Scan for the cell matching the given text and deliver its (X, Y) coordinate at center. 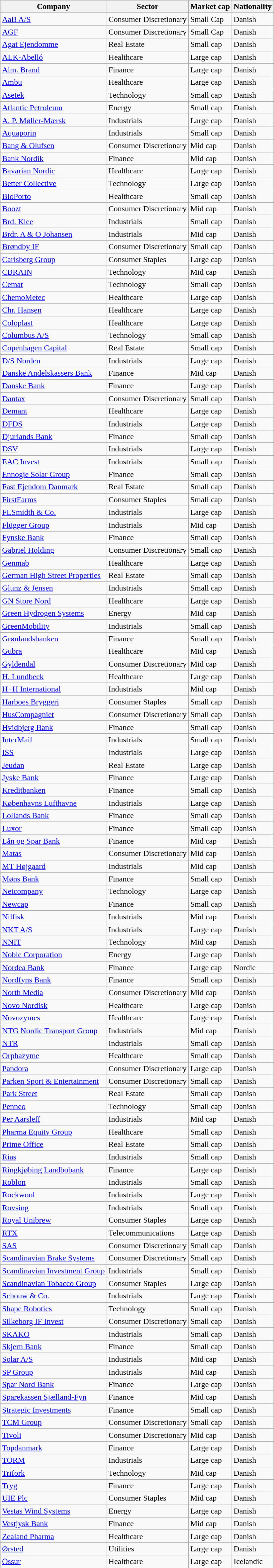
Shape Robotics (53, 1309)
GN Store Nord (53, 601)
Fynske Bank (53, 537)
ISS (53, 752)
MT Højgaard (53, 866)
Kreditbanken (53, 790)
Demant (53, 411)
Boozt (53, 209)
Grønlandsbanken (53, 639)
NTR (53, 1043)
Bang & Olufsen (53, 145)
HusCompagniet (53, 714)
Sparekassen Sjælland-Fyn (53, 1397)
Prime Office (53, 1144)
Pharma Equity Group (53, 1132)
Copenhagen Capital (53, 348)
Carlsberg Group (53, 259)
Alm. Brand (53, 70)
Brøndby IF (53, 247)
SAS (53, 1245)
Luxor (53, 828)
Park Street (53, 1094)
A. P. Møller-Mærsk (53, 120)
Nordea Bank (53, 968)
Atlantic Petroleum (53, 108)
North Media (53, 993)
Genmab (53, 563)
DSV (53, 449)
Orphazyme (53, 1056)
Novo Nordisk (53, 1005)
UIE Plc (53, 1498)
Scandinavian Tobacco Group (53, 1283)
Netcompany (53, 891)
Topdanmark (53, 1448)
Newcap (53, 904)
Scandinavian Investment Group (53, 1271)
Lån og Spar Bank (53, 841)
Össur (53, 1561)
Columbus A/S (53, 335)
DFDS (53, 424)
Scandinavian Brake Systems (53, 1258)
Harboes Bryggeri (53, 702)
Spar Nord Bank (53, 1385)
Trifork (53, 1473)
Brdr. A & O Johansen (53, 234)
Zealand Pharma (53, 1536)
NKT A/S (53, 929)
NTG Nordic Transport Group (53, 1031)
Pandora (53, 1068)
Nordfyns Bank (53, 980)
Nordic (253, 968)
Nationality (253, 7)
Aquaporin (53, 133)
Better Collective (53, 184)
Coloplast (53, 323)
Matas (53, 854)
Market cap (210, 7)
Strategic Investments (53, 1410)
H+H International (53, 689)
Dantax (53, 399)
Solar A/S (53, 1359)
Fast Ejendom Danmark (53, 487)
AaB A/S (53, 19)
Jeudan (53, 765)
Danske Bank (53, 386)
Djurlands Bank (53, 436)
Penneo (53, 1106)
AGF (53, 32)
Vestjysk Bank (53, 1523)
Agat Ejendomme (53, 45)
Bank Nordik (53, 158)
Ambu (53, 82)
Asetek (53, 95)
Schouw & Co. (53, 1296)
Royal Unibrew (53, 1220)
Tryg (53, 1486)
Tivoli (53, 1435)
Utilities (147, 1549)
FLSmidth & Co. (53, 512)
Chr. Hansen (53, 310)
Københavns Lufthavne (53, 803)
GreenMobility (53, 626)
Danske Andelskassers Bank (53, 373)
RTX (53, 1233)
Skjern Bank (53, 1346)
D/S Norden (53, 360)
Flügger Group (53, 525)
ChemoMetec (53, 297)
CBRAIN (53, 272)
Rovsing (53, 1208)
Per Aarsleff (53, 1119)
TCM Group (53, 1423)
ALK-Abelló (53, 57)
SP Group (53, 1372)
Glunz & Jensen (53, 588)
FirstFarms (53, 500)
Vestas Wind Systems (53, 1511)
Nilfisk (53, 917)
Cemat (53, 285)
Roblon (53, 1182)
TORM (53, 1460)
BioPorto (53, 196)
Brd. Klee (53, 222)
Ørsted (53, 1549)
InterMail (53, 740)
SKAKO (53, 1334)
Sector (147, 7)
Rockwool (53, 1195)
Icelandic (253, 1561)
Lollands Bank (53, 816)
Bavarian Nordic (53, 171)
Silkeborg IF Invest (53, 1321)
Jyske Bank (53, 778)
German High Street Properties (53, 576)
Gyldendal (53, 664)
Parken Sport & Entertainment (53, 1081)
Ringkjøbing Landbobank (53, 1169)
EAC Invest (53, 462)
Gubra (53, 651)
NNIT (53, 942)
Telecommunications (147, 1233)
Hvidbjerg Bank (53, 727)
Green Hydrogen Systems (53, 613)
Noble Corporation (53, 955)
Company (53, 7)
Gabriel Holding (53, 550)
Møns Bank (53, 879)
Ennogie Solar Group (53, 474)
Novozymes (53, 1018)
Rias (53, 1157)
H. Lundbeck (53, 677)
